Return the (x, y) coordinate for the center point of the cell that contains the specified text.  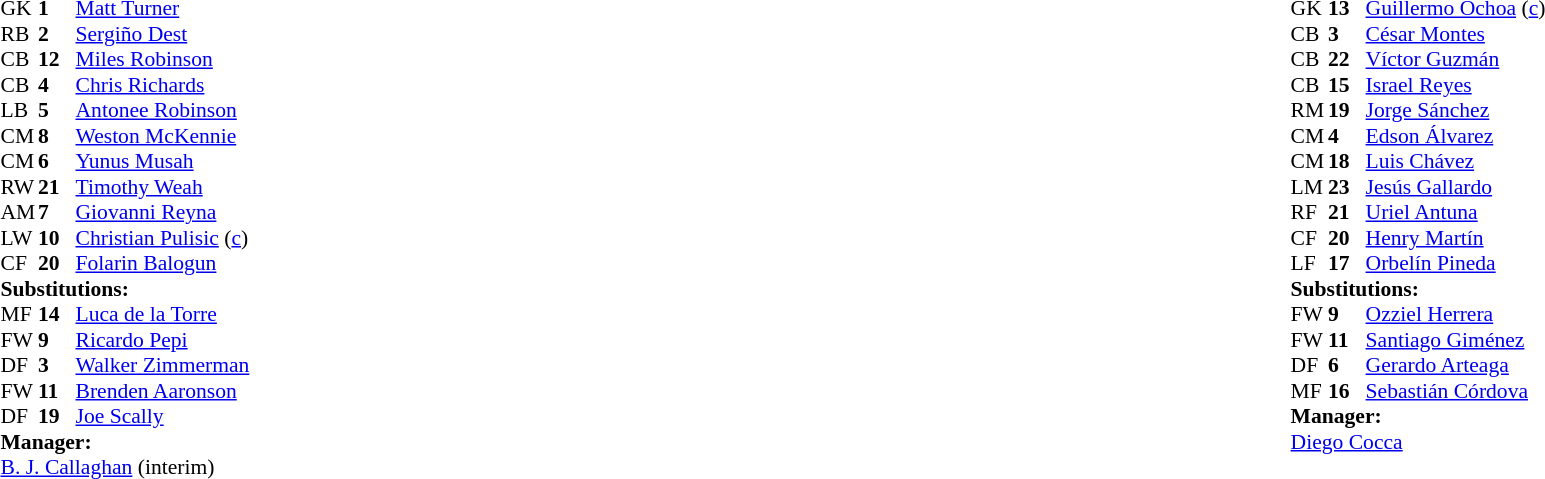
Sergiño Dest (163, 34)
8 (57, 136)
RF (1310, 213)
LM (1310, 187)
14 (57, 315)
12 (57, 59)
Miles Robinson (163, 59)
LF (1310, 263)
Joe Scally (163, 417)
5 (57, 111)
Ricardo Pepi (163, 340)
Chris Richards (163, 85)
Giovanni Reyna (163, 213)
RM (1310, 111)
RW (19, 187)
15 (1347, 85)
Manager: (124, 442)
16 (1347, 391)
23 (1347, 187)
Timothy Weah (163, 187)
17 (1347, 263)
Substitutions: (124, 289)
LW (19, 238)
Weston McKennie (163, 136)
2 (57, 34)
Luca de la Torre (163, 315)
RB (19, 34)
AM (19, 213)
Brenden Aaronson (163, 391)
7 (57, 213)
Christian Pulisic (c) (163, 238)
22 (1347, 59)
18 (1347, 161)
Folarin Balogun (163, 263)
Antonee Robinson (163, 111)
Yunus Musah (163, 161)
Walker Zimmerman (163, 365)
LB (19, 111)
10 (57, 238)
